For the text-containing cell, return its midpoint in (x, y) coordinate format. 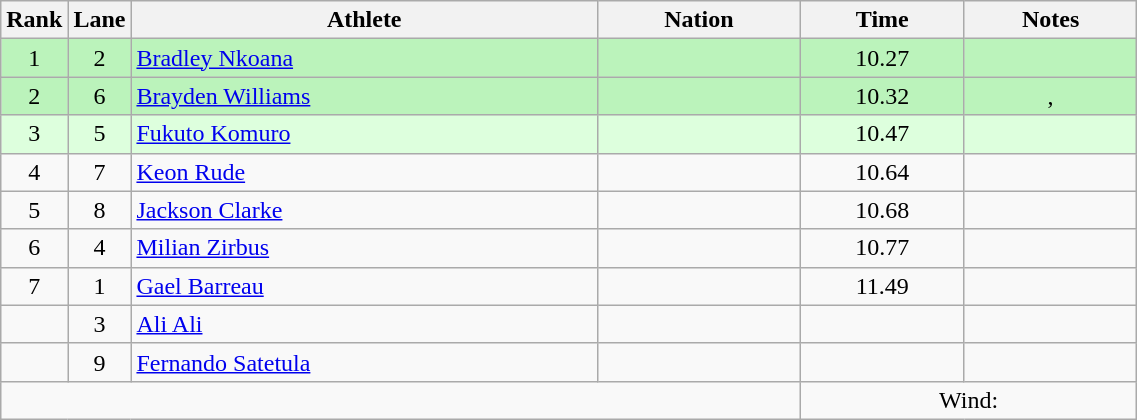
, (1050, 96)
Fernando Satetula (364, 362)
Notes (1050, 20)
Bradley Nkoana (364, 58)
8 (100, 210)
Wind: (968, 400)
10.68 (882, 210)
Keon Rude (364, 172)
10.27 (882, 58)
Rank (34, 20)
10.32 (882, 96)
11.49 (882, 286)
Time (882, 20)
Ali Ali (364, 324)
Milian Zirbus (364, 248)
Fukuto Komuro (364, 134)
Athlete (364, 20)
10.64 (882, 172)
Nation (698, 20)
Jackson Clarke (364, 210)
10.77 (882, 248)
Lane (100, 20)
Gael Barreau (364, 286)
9 (100, 362)
10.47 (882, 134)
Brayden Williams (364, 96)
